Determine the (x, y) coordinate at the center of the cell enclosing the given text.  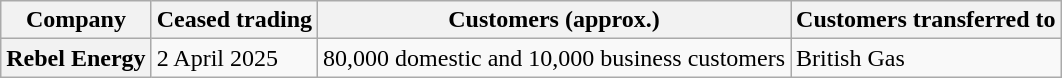
2 April 2025 (234, 58)
Ceased trading (234, 20)
Company (76, 20)
Customers (approx.) (554, 20)
Rebel Energy (76, 58)
80,000 domestic and 10,000 business customers (554, 58)
British Gas (926, 58)
Customers transferred to (926, 20)
